Capture the cell that displays the provided text and extract its (X, Y) central coordinate. 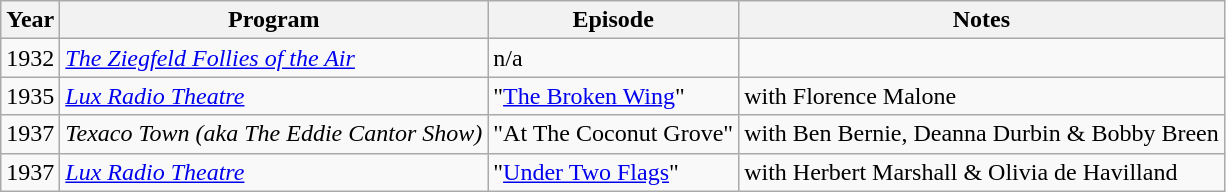
n/a (614, 58)
with Florence Malone (982, 96)
"At The Coconut Grove" (614, 134)
with Herbert Marshall & Olivia de Havilland (982, 172)
The Ziegfeld Follies of the Air (274, 58)
"The Broken Wing" (614, 96)
Texaco Town (aka The Eddie Cantor Show) (274, 134)
with Ben Bernie, Deanna Durbin & Bobby Breen (982, 134)
1932 (30, 58)
Year (30, 20)
1935 (30, 96)
Notes (982, 20)
Program (274, 20)
"Under Two Flags" (614, 172)
Episode (614, 20)
